Capture the cell that displays the provided text and extract its (x, y) central coordinate. 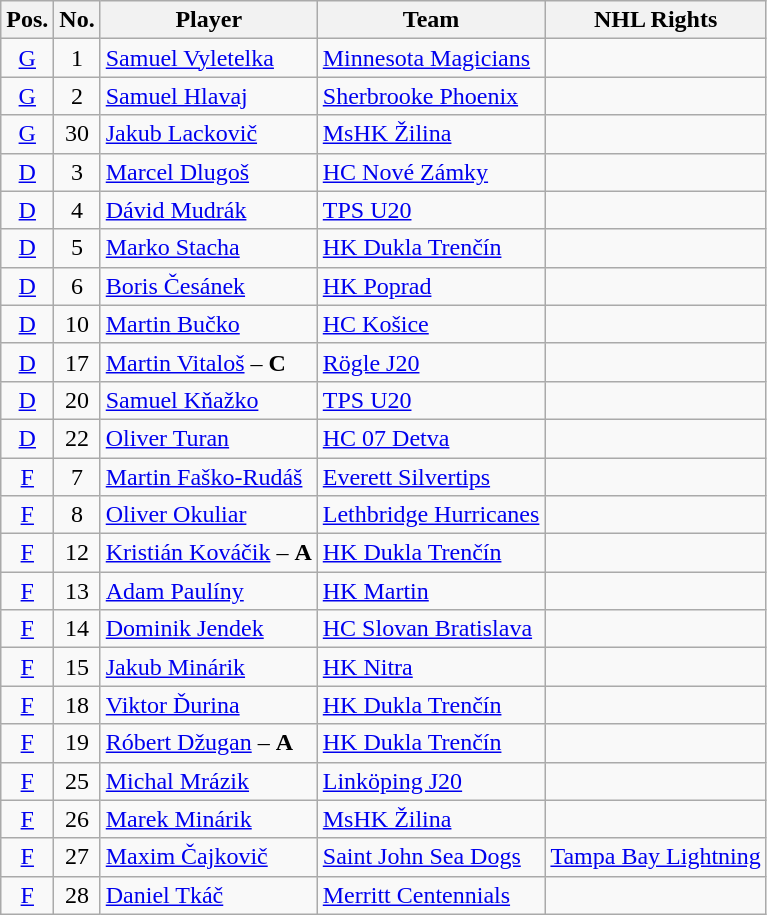
Pos. (28, 20)
10 (77, 324)
Minnesota Magicians (431, 58)
4 (77, 210)
HK Martin (431, 591)
Linköping J20 (431, 781)
26 (77, 819)
15 (77, 667)
No. (77, 20)
HK Nitra (431, 667)
Marcel Dlugoš (208, 172)
12 (77, 553)
Tampa Bay Lightning (656, 857)
3 (77, 172)
HC 07 Detva (431, 438)
Rögle J20 (431, 362)
Martin Vitaloš – C (208, 362)
Martin Faško-Rudáš (208, 477)
NHL Rights (656, 20)
Marko Stacha (208, 248)
HC Košice (431, 324)
Róbert Džugan – A (208, 743)
Marek Minárik (208, 819)
6 (77, 286)
19 (77, 743)
Merritt Centennials (431, 895)
7 (77, 477)
Oliver Turan (208, 438)
17 (77, 362)
Player (208, 20)
Saint John Sea Dogs (431, 857)
22 (77, 438)
Dominik Jendek (208, 629)
8 (77, 515)
Jakub Minárik (208, 667)
Boris Česánek (208, 286)
28 (77, 895)
HK Poprad (431, 286)
Jakub Lackovič (208, 134)
14 (77, 629)
Samuel Hlavaj (208, 96)
Daniel Tkáč (208, 895)
5 (77, 248)
27 (77, 857)
Samuel Kňažko (208, 400)
Viktor Ďurina (208, 705)
13 (77, 591)
HC Nové Zámky (431, 172)
Lethbridge Hurricanes (431, 515)
25 (77, 781)
Team (431, 20)
Samuel Vyletelka (208, 58)
Kristián Kováčik – A (208, 553)
30 (77, 134)
20 (77, 400)
Oliver Okuliar (208, 515)
Everett Silvertips (431, 477)
Martin Bučko (208, 324)
2 (77, 96)
18 (77, 705)
Sherbrooke Phoenix (431, 96)
Maxim Čajkovič (208, 857)
Dávid Mudrák (208, 210)
Adam Paulíny (208, 591)
1 (77, 58)
HC Slovan Bratislava (431, 629)
Michal Mrázik (208, 781)
